Search for the cell housing the specified text and yield its (X, Y) center coordinate. 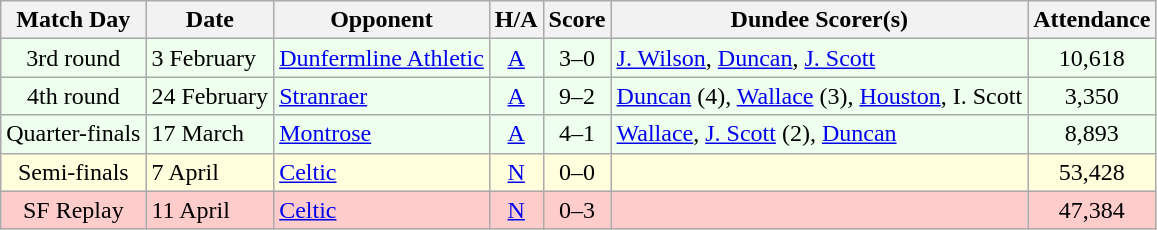
4–1 (577, 134)
Quarter-finals (74, 134)
Attendance (1092, 20)
Duncan (4), Wallace (3), Houston, I. Scott (820, 96)
Match Day (74, 20)
3,350 (1092, 96)
8,893 (1092, 134)
9–2 (577, 96)
3 February (210, 58)
Dunfermline Athletic (382, 58)
H/A (516, 20)
0–0 (577, 172)
3rd round (74, 58)
7 April (210, 172)
24 February (210, 96)
Semi-finals (74, 172)
3–0 (577, 58)
Date (210, 20)
Dundee Scorer(s) (820, 20)
SF Replay (74, 210)
Wallace, J. Scott (2), Duncan (820, 134)
J. Wilson, Duncan, J. Scott (820, 58)
Montrose (382, 134)
Stranraer (382, 96)
0–3 (577, 210)
17 March (210, 134)
4th round (74, 96)
53,428 (1092, 172)
10,618 (1092, 58)
47,384 (1092, 210)
11 April (210, 210)
Score (577, 20)
Opponent (382, 20)
